Pinpoint the cell where the given text exists, returning its (X, Y) midpoint coordinate. 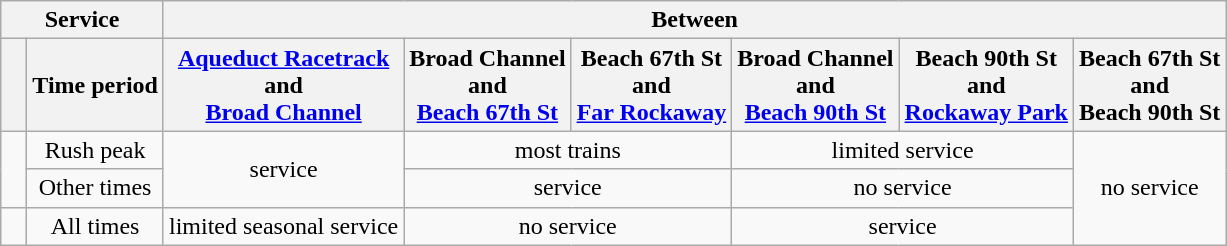
Broad ChannelandBeach 67th St (488, 85)
most trains (568, 150)
Between (694, 20)
Beach 67th StandFar Rockaway (652, 85)
Broad ChannelandBeach 90th St (816, 85)
Beach 67th StandBeach 90th St (1149, 85)
Rush peak (96, 150)
Other times (96, 188)
limited service (903, 150)
Beach 90th StandRockaway Park (986, 85)
Time period (96, 85)
Aqueduct RacetrackandBroad Channel (283, 85)
limited seasonal service (283, 226)
Service (82, 20)
All times (96, 226)
